Return [x, y] of the center of cell containing provided text 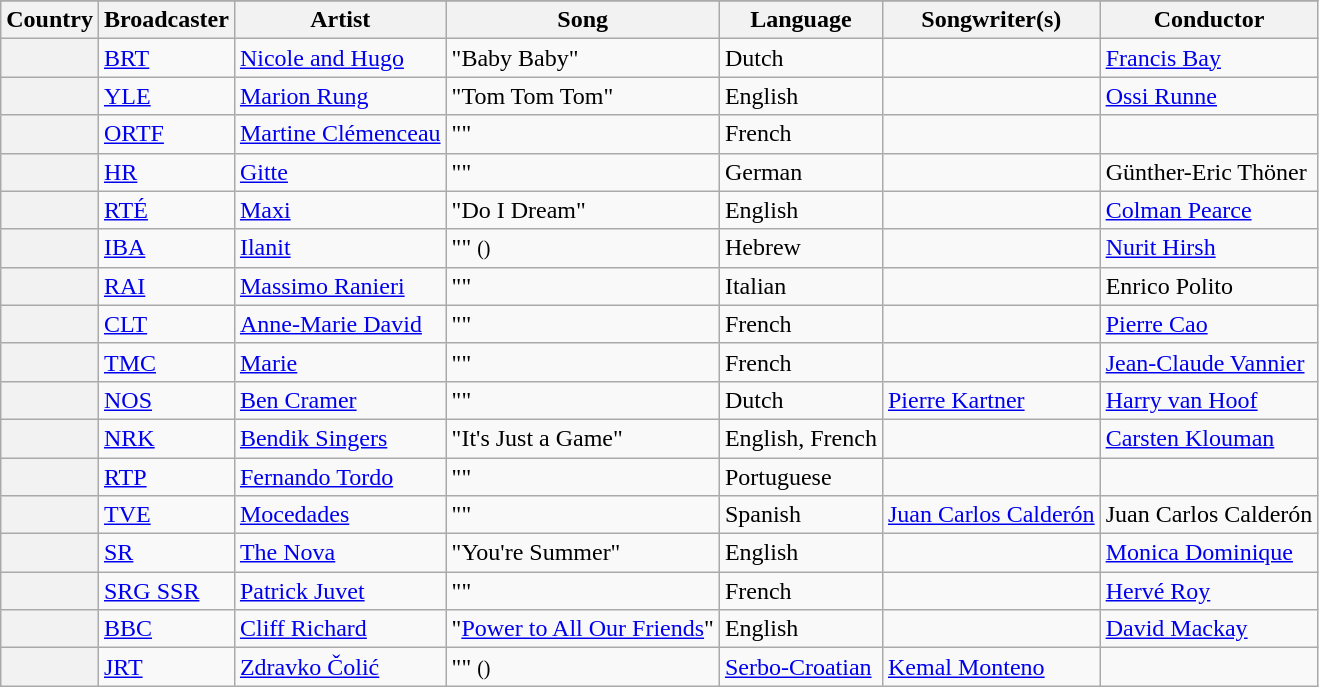
HR [166, 172]
RAI [166, 286]
Patrick Juvet [340, 591]
"Power to All Our Friends" [582, 629]
Kemal Monteno [991, 667]
Martine Clémenceau [340, 134]
RTÉ [166, 210]
Song [582, 20]
Songwriter(s) [991, 20]
The Nova [340, 553]
Italian [800, 286]
Jean-Claude Vannier [1209, 362]
Hebrew [800, 248]
JRT [166, 667]
"Do I Dream" [582, 210]
Francis Bay [1209, 58]
SR [166, 553]
Conductor [1209, 20]
IBA [166, 248]
Ilanit [340, 248]
"Baby Baby" [582, 58]
Pierre Cao [1209, 324]
Massimo Ranieri [340, 286]
Fernando Tordo [340, 477]
Enrico Polito [1209, 286]
Bendik Singers [340, 438]
Gitte [340, 172]
Carsten Klouman [1209, 438]
English, French [800, 438]
TVE [166, 515]
"It's Just a Game" [582, 438]
Spanish [800, 515]
German [800, 172]
Harry van Hoof [1209, 400]
Broadcaster [166, 20]
Monica Dominique [1209, 553]
ORTF [166, 134]
SRG SSR [166, 591]
Ben Cramer [340, 400]
CLT [166, 324]
David Mackay [1209, 629]
NRK [166, 438]
Portuguese [800, 477]
BBC [166, 629]
Anne-Marie David [340, 324]
"You're Summer" [582, 553]
Zdravko Čolić [340, 667]
Colman Pearce [1209, 210]
Nicole and Hugo [340, 58]
Marion Rung [340, 96]
Mocedades [340, 515]
RTP [166, 477]
Ossi Runne [1209, 96]
NOS [166, 400]
Nurit Hirsh [1209, 248]
Maxi [340, 210]
Language [800, 20]
"Tom Tom Tom" [582, 96]
YLE [166, 96]
Serbo-Croatian [800, 667]
TMC [166, 362]
Hervé Roy [1209, 591]
Pierre Kartner [991, 400]
BRT [166, 58]
Günther-Eric Thöner [1209, 172]
Country [50, 20]
Artist [340, 20]
Cliff Richard [340, 629]
Marie [340, 362]
